Identify which cell holds the provided text, then report its (X, Y) central coordinate. 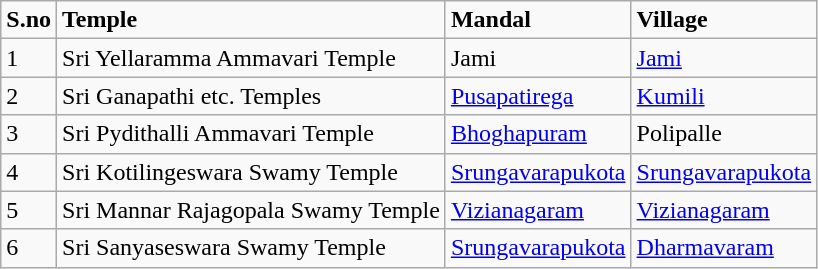
Village (724, 20)
Sri Pydithalli Ammavari Temple (252, 134)
Sri Yellaramma Ammavari Temple (252, 58)
2 (29, 96)
Sri Kotilingeswara Swamy Temple (252, 172)
Bhoghapuram (538, 134)
Sri Mannar Rajagopala Swamy Temple (252, 210)
Pusapatirega (538, 96)
Polipalle (724, 134)
Sri Ganapathi etc. Temples (252, 96)
Sri Sanyaseswara Swamy Temple (252, 248)
Temple (252, 20)
3 (29, 134)
Kumili (724, 96)
1 (29, 58)
Mandal (538, 20)
4 (29, 172)
5 (29, 210)
S.no (29, 20)
6 (29, 248)
Dharmavaram (724, 248)
